Determine the [X, Y] coordinate at the center of the cell enclosing the given text.  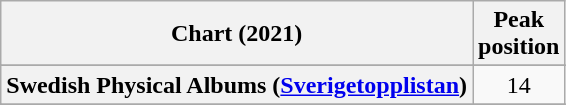
Swedish Physical Albums (Sverigetopplistan) [237, 85]
Chart (2021) [237, 34]
Peakposition [519, 34]
14 [519, 85]
